Locate the cell with the specified text and output its (x, y) center coordinate. 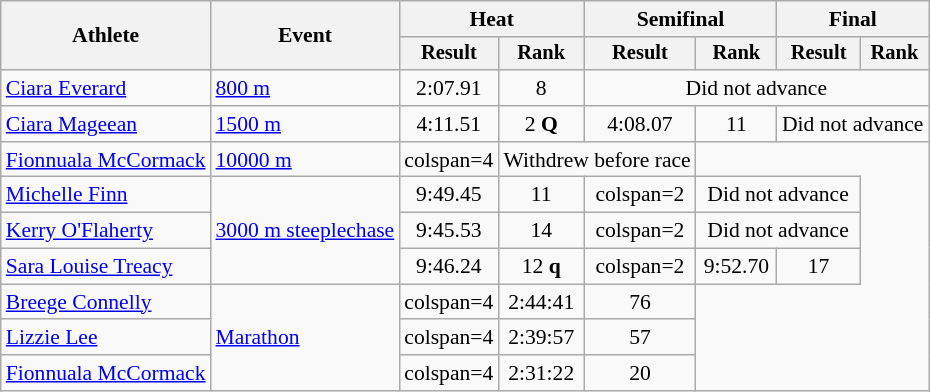
Marathon (306, 338)
Semifinal (680, 19)
4:11.51 (448, 124)
Final (853, 19)
57 (640, 338)
Michelle Finn (106, 195)
2:31:22 (541, 373)
2:44:41 (541, 302)
1500 m (306, 124)
800 m (306, 88)
Withdrew before race (596, 160)
20 (640, 373)
Lizzie Lee (106, 338)
2 Q (541, 124)
14 (541, 231)
Kerry O'Flaherty (106, 231)
Ciara Mageean (106, 124)
Athlete (106, 36)
Heat (492, 19)
9:49.45 (448, 195)
Event (306, 36)
2:07.91 (448, 88)
10000 m (306, 160)
12 q (541, 267)
Ciara Everard (106, 88)
Breege Connelly (106, 302)
9:52.70 (736, 267)
Sara Louise Treacy (106, 267)
2:39:57 (541, 338)
9:46.24 (448, 267)
17 (818, 267)
76 (640, 302)
8 (541, 88)
9:45.53 (448, 231)
4:08.07 (640, 124)
3000 m steeplechase (306, 230)
